Identify which cell holds the provided text, then report its [x, y] central coordinate. 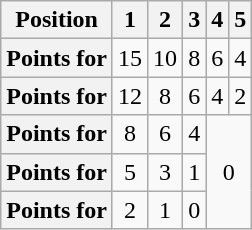
12 [130, 96]
Position [57, 20]
15 [130, 58]
10 [166, 58]
